Identify which cell holds the provided text, then report its [X, Y] central coordinate. 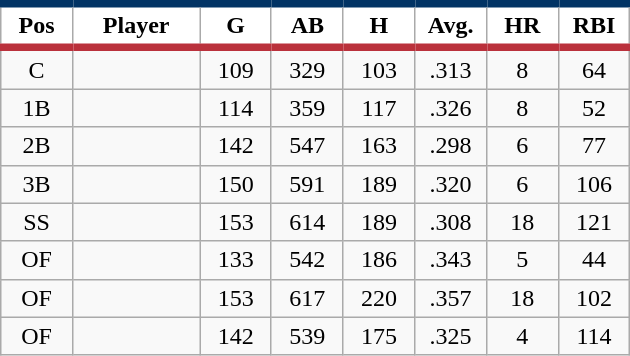
.325 [451, 336]
.320 [451, 184]
163 [379, 146]
220 [379, 298]
G [236, 26]
175 [379, 336]
542 [307, 260]
150 [236, 184]
102 [594, 298]
77 [594, 146]
591 [307, 184]
Avg. [451, 26]
359 [307, 108]
186 [379, 260]
106 [594, 184]
.298 [451, 146]
52 [594, 108]
3B [37, 184]
HR [522, 26]
1B [37, 108]
.357 [451, 298]
Player [136, 26]
5 [522, 260]
AB [307, 26]
.326 [451, 108]
117 [379, 108]
.313 [451, 68]
109 [236, 68]
.308 [451, 222]
329 [307, 68]
4 [522, 336]
Pos [37, 26]
614 [307, 222]
C [37, 68]
.343 [451, 260]
44 [594, 260]
617 [307, 298]
103 [379, 68]
133 [236, 260]
RBI [594, 26]
H [379, 26]
547 [307, 146]
64 [594, 68]
121 [594, 222]
SS [37, 222]
539 [307, 336]
2B [37, 146]
